Detect which cell encompasses the target text, then output its (x, y) center coordinate. 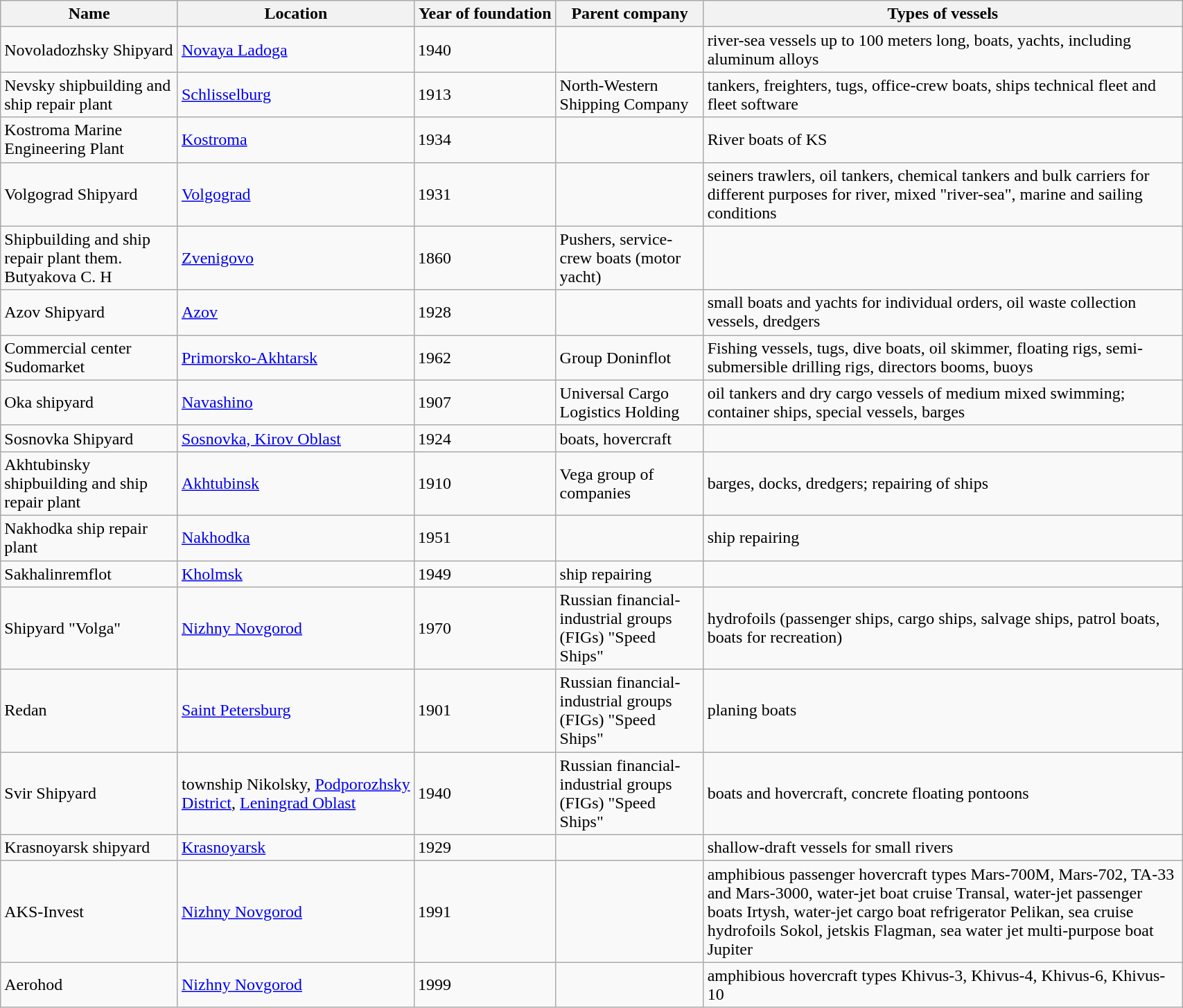
tankers, freighters, tugs, office-crew boats, ships technical fleet and fleet software (943, 94)
boats and hovercraft, concrete floating pontoons (943, 793)
Nakhodka ship repair plant (89, 538)
township Nikolsky, Podporozhsky District, Leningrad Oblast (295, 793)
Kholmsk (295, 573)
seiners trawlers, oil tankers, chemical tankers and bulk carriers for different purposes for river, mixed "river-sea", marine and sailing conditions (943, 194)
Zvenigovo (295, 258)
Types of vessels (943, 14)
oil tankers and dry cargo vessels of medium mixed swimming; container ships, special vessels, barges (943, 402)
Sakhalinremflot (89, 573)
Shipyard "Volga" (89, 628)
1901 (485, 711)
Novoladozhsky Shipyard (89, 50)
Location (295, 14)
1991 (485, 912)
Akhtubinsky shipbuilding and ship repair plant (89, 483)
Universal Cargo Logistics Holding (629, 402)
Sosnovka, Kirov Oblast (295, 438)
Group Doninflot (629, 358)
small boats and yachts for individual orders, oil waste collection vessels, dredgers (943, 312)
Kostroma (295, 140)
Name (89, 14)
Azov Shipyard (89, 312)
Fishing vessels, tugs, dive boats, oil skimmer, floating rigs, semi-submersible drilling rigs, directors booms, buoys (943, 358)
North-Western Shipping Company (629, 94)
Parent company (629, 14)
boats, hovercraft (629, 438)
Year of foundation (485, 14)
Saint Petersburg (295, 711)
Volgograd Shipyard (89, 194)
Aerohod (89, 984)
1913 (485, 94)
1928 (485, 312)
Nevsky shipbuilding and ship repair plant (89, 94)
Akhtubinsk (295, 483)
Shipbuilding and ship repair plant them. Butyakova C. H (89, 258)
1929 (485, 848)
Primorsko-Akhtarsk (295, 358)
1949 (485, 573)
1931 (485, 194)
Nakhodka (295, 538)
Azov (295, 312)
barges, docks, dredgers; repairing of ships (943, 483)
1924 (485, 438)
Oka shipyard (89, 402)
1860 (485, 258)
Vega group of companies (629, 483)
Svir Shipyard (89, 793)
river-sea vessels up to 100 meters long, boats, yachts, including aluminum alloys (943, 50)
hydrofoils (passenger ships, cargo ships, salvage ships, patrol boats, boats for recreation) (943, 628)
1910 (485, 483)
Krasnoyarsk shipyard (89, 848)
Krasnoyarsk (295, 848)
Schlisselburg (295, 94)
planing boats (943, 711)
1970 (485, 628)
1951 (485, 538)
Sosnovka Shipyard (89, 438)
Volgograd (295, 194)
AKS-Invest (89, 912)
1934 (485, 140)
Kostroma Marine Engineering Plant (89, 140)
River boats of KS (943, 140)
amphibious hovercraft types Khivus-3, Khivus-4, Khivus-6, Khivus-10 (943, 984)
Pushers, service-crew boats (motor yacht) (629, 258)
Redan (89, 711)
Navashino (295, 402)
shallow-draft vessels for small rivers (943, 848)
1962 (485, 358)
Commercial center Sudomarket (89, 358)
1999 (485, 984)
1907 (485, 402)
Novaya Ladoga (295, 50)
